Pinpoint the cell where the given text exists, returning its [X, Y] midpoint coordinate. 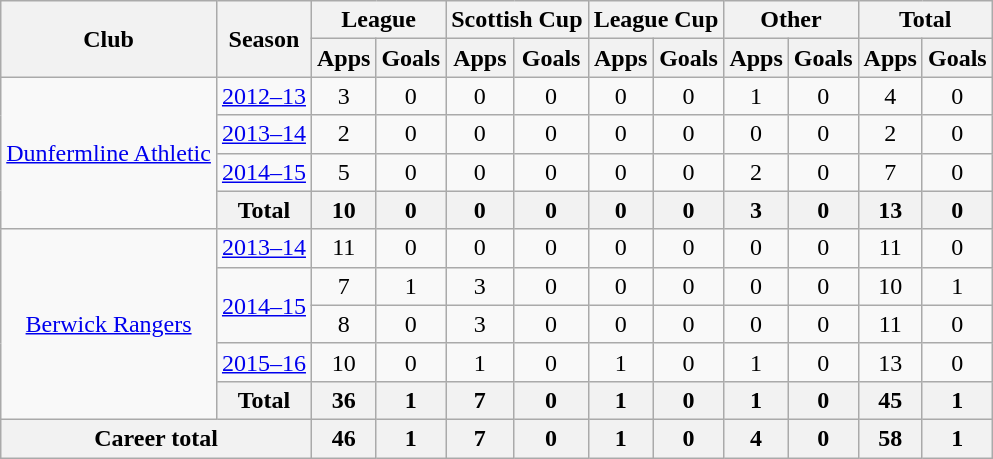
2015–16 [264, 362]
Club [109, 39]
8 [343, 324]
2012–13 [264, 96]
46 [343, 438]
45 [890, 400]
League [378, 20]
League Cup [656, 20]
Dunfermline Athletic [109, 153]
Scottish Cup [517, 20]
36 [343, 400]
5 [343, 172]
58 [890, 438]
Season [264, 39]
Other [791, 20]
Career total [156, 438]
Berwick Rangers [109, 324]
